Identify which cell holds the provided text, then report its (x, y) central coordinate. 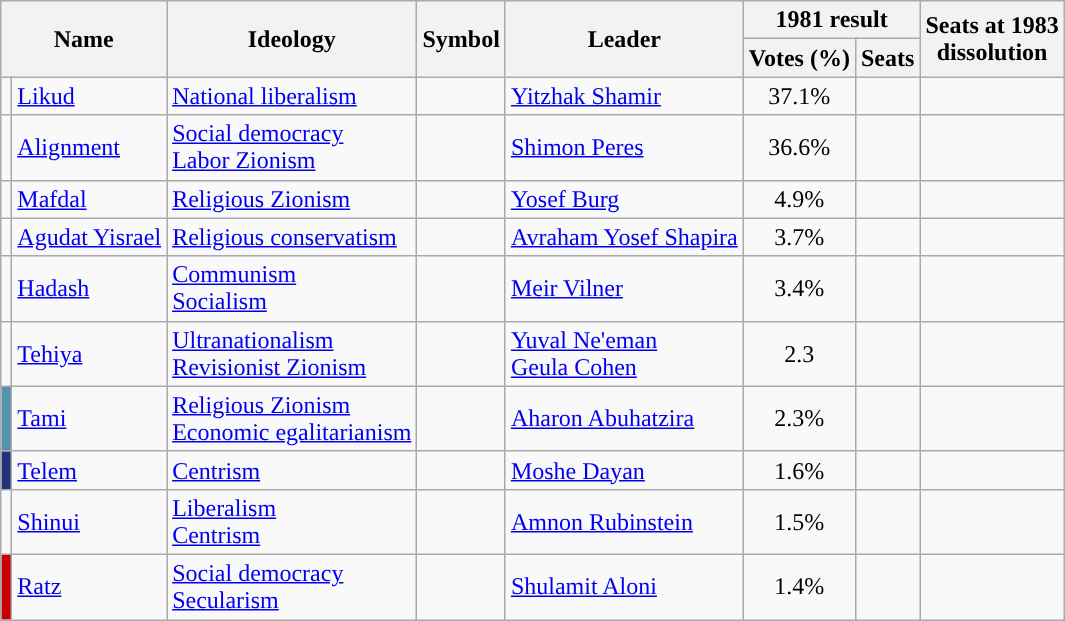
Name (84, 39)
36.6% (799, 148)
Moshe Dayan (624, 470)
1.4% (799, 586)
Meir Vilner (624, 288)
Social democracyLabor Zionism (292, 148)
Yosef Burg (624, 199)
Votes (%) (799, 58)
Religious conservatism (292, 237)
LiberalismCentrism (292, 522)
Shinui (90, 522)
Likud (90, 96)
4.9% (799, 199)
Hadash (90, 288)
Agudat Yisrael (90, 237)
Centrism (292, 470)
Alignment (90, 148)
37.1% (799, 96)
Social democracySecularism (292, 586)
Telem (90, 470)
Yuval Ne'emanGeula Cohen (624, 354)
Mafdal (90, 199)
2.3 (799, 354)
UltranationalismRevisionist Zionism (292, 354)
2.3% (799, 418)
Seats (887, 58)
1.6% (799, 470)
Ideology (292, 39)
Leader (624, 39)
National liberalism (292, 96)
3.7% (799, 237)
1981 result (832, 20)
Amnon Rubinstein (624, 522)
Shimon Peres (624, 148)
Seats at 1983dissolution (992, 39)
Religious Zionism (292, 199)
Yitzhak Shamir (624, 96)
3.4% (799, 288)
1.5% (799, 522)
Ratz (90, 586)
Avraham Yosef Shapira (624, 237)
Symbol (461, 39)
CommunismSocialism (292, 288)
Tami (90, 418)
Tehiya (90, 354)
Aharon Abuhatzira (624, 418)
Religious ZionismEconomic egalitarianism (292, 418)
Shulamit Aloni (624, 586)
